Provide the [x, y] coordinate of the cell's center where the given text is located.  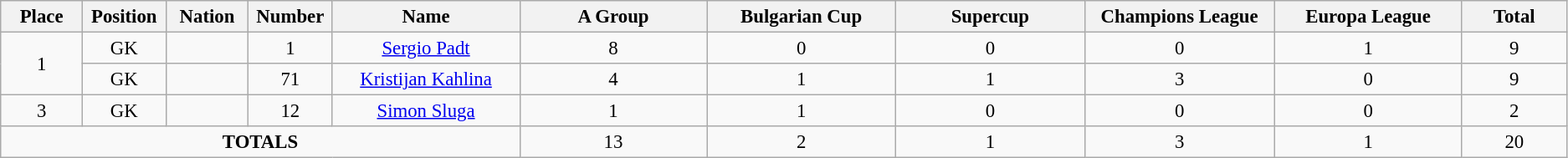
Total [1514, 17]
20 [1514, 142]
Europa League [1368, 17]
Kristijan Kahlina [427, 79]
13 [612, 142]
Position [124, 17]
A Group [612, 17]
Place [42, 17]
Name [427, 17]
Nation [208, 17]
Sergio Padt [427, 48]
Champions League [1180, 17]
12 [290, 111]
TOTALS [261, 142]
8 [612, 48]
4 [612, 79]
Supercup [991, 17]
Simon Sluga [427, 111]
Number [290, 17]
71 [290, 79]
Bulgarian Cup [802, 17]
